Capture the cell that displays the provided text and extract its [x, y] central coordinate. 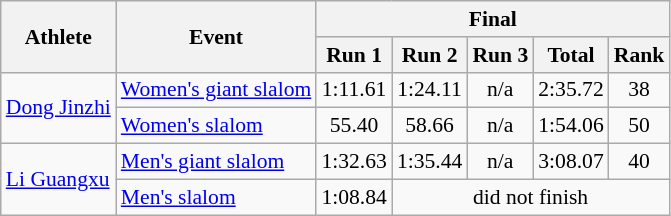
58.66 [430, 126]
Final [492, 19]
1:11.61 [354, 90]
did not finish [530, 197]
Athlete [58, 36]
Men's slalom [216, 197]
38 [640, 90]
55.40 [354, 126]
Men's giant slalom [216, 162]
2:35.72 [570, 90]
3:08.07 [570, 162]
Run 1 [354, 55]
50 [640, 126]
Event [216, 36]
Rank [640, 55]
1:08.84 [354, 197]
Women's giant slalom [216, 90]
Total [570, 55]
Run 2 [430, 55]
1:54.06 [570, 126]
40 [640, 162]
1:35.44 [430, 162]
1:24.11 [430, 90]
Run 3 [500, 55]
Li Guangxu [58, 180]
Women's slalom [216, 126]
1:32.63 [354, 162]
Dong Jinzhi [58, 108]
